Detect which cell encompasses the target text, then output its (X, Y) center coordinate. 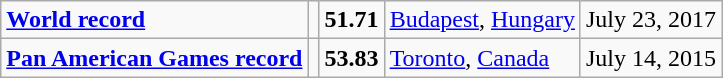
World record (154, 20)
July 23, 2017 (650, 20)
Toronto, Canada (482, 58)
51.71 (352, 20)
Budapest, Hungary (482, 20)
July 14, 2015 (650, 58)
53.83 (352, 58)
Pan American Games record (154, 58)
